Detect which cell encompasses the target text, then output its (x, y) center coordinate. 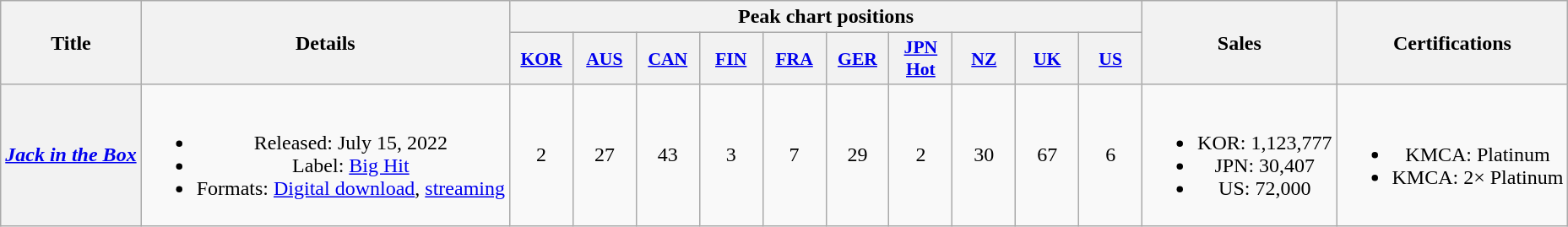
7 (794, 155)
JPNHot (920, 59)
30 (985, 155)
KOR (542, 59)
GER (858, 59)
Details (325, 42)
27 (605, 155)
43 (667, 155)
CAN (667, 59)
Jack in the Box (71, 155)
Title (71, 42)
AUS (605, 59)
FIN (731, 59)
NZ (985, 59)
Released: July 15, 2022Label: Big HitFormats: Digital download, streaming (325, 155)
FRA (794, 59)
67 (1047, 155)
Sales (1240, 42)
6 (1111, 155)
UK (1047, 59)
US (1111, 59)
KOR: 1,123,777JPN: 30,407US: 72,000 (1240, 155)
Certifications (1452, 42)
29 (858, 155)
Peak chart positions (826, 17)
KMCA: PlatinumKMCA: 2× Platinum (1452, 155)
3 (731, 155)
